Return (X, Y) of the center of cell containing provided text 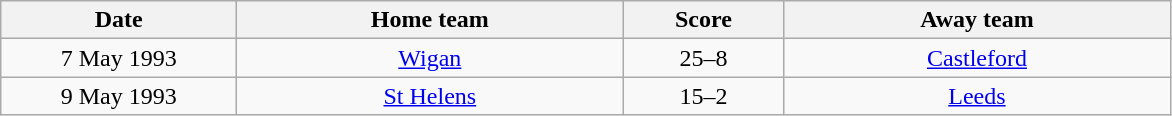
Wigan (430, 58)
Date (119, 20)
Leeds (977, 96)
9 May 1993 (119, 96)
St Helens (430, 96)
7 May 1993 (119, 58)
Home team (430, 20)
Away team (977, 20)
15–2 (704, 96)
Castleford (977, 58)
25–8 (704, 58)
Score (704, 20)
